Detect which cell encompasses the target text, then output its (x, y) center coordinate. 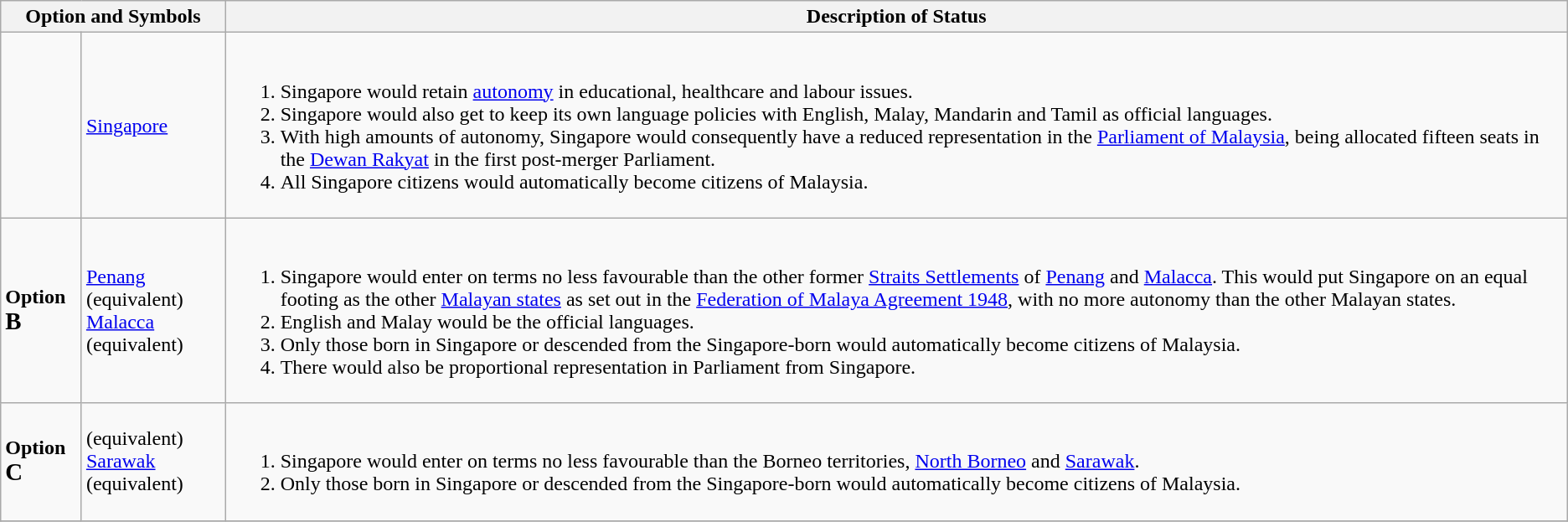
Description of Status (896, 17)
Option and Symbols (113, 17)
(equivalent) Sarawak (equivalent) (153, 462)
Penang (equivalent) Malacca (equivalent) (153, 310)
Option B (42, 310)
Option C (42, 462)
Singapore (153, 126)
